Output the [x, y] coordinate of the center of the cell containing the given text.  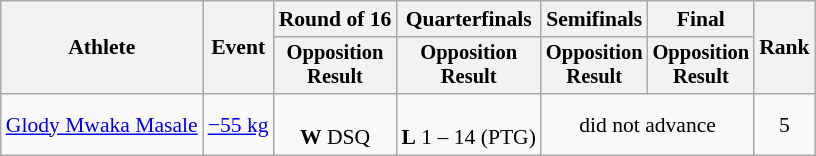
5 [784, 124]
Event [238, 48]
Quarterfinals [468, 19]
Round of 16 [336, 19]
W DSQ [336, 124]
−55 kg [238, 124]
Rank [784, 48]
Final [702, 19]
did not advance [648, 124]
Athlete [102, 48]
Glody Mwaka Masale [102, 124]
L 1 – 14 (PTG) [468, 124]
Semifinals [594, 19]
